Return the [x, y] coordinate for the center point of the cell that contains the specified text.  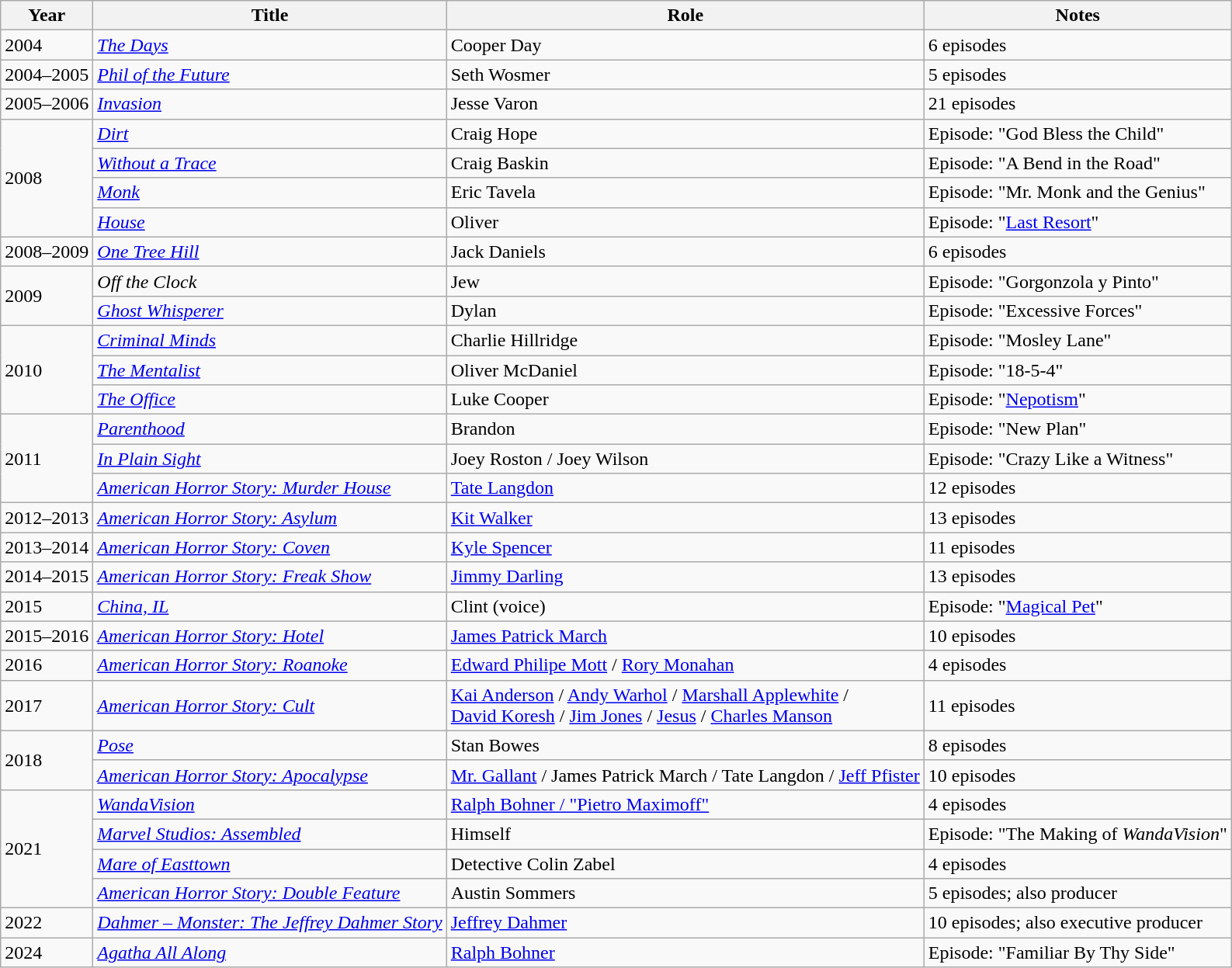
Parenthood [270, 429]
Episode: "God Bless the Child" [1078, 134]
American Horror Story: Hotel [270, 636]
Cooper Day [685, 45]
Oliver McDaniel [685, 370]
Charlie Hillridge [685, 340]
2016 [47, 665]
China, IL [270, 606]
Kit Walker [685, 518]
Off the Clock [270, 281]
In Plain Sight [270, 459]
Criminal Minds [270, 340]
Year [47, 16]
Jew [685, 281]
Pose [270, 745]
Dahmer – Monster: The Jeffrey Dahmer Story [270, 923]
Mr. Gallant / James Patrick March / Tate Langdon / Jeff Pfister [685, 775]
Dirt [270, 134]
8 episodes [1078, 745]
Marvel Studios: Assembled [270, 834]
House [270, 222]
2005–2006 [47, 104]
Kyle Spencer [685, 547]
2004–2005 [47, 75]
2021 [47, 848]
5 episodes [1078, 75]
Episode: "Excessive Forces" [1078, 311]
The Days [270, 45]
2024 [47, 952]
10 episodes; also executive producer [1078, 923]
The Mentalist [270, 370]
Title [270, 16]
American Horror Story: Roanoke [270, 665]
Episode: "18-5-4" [1078, 370]
WandaVision [270, 804]
The Office [270, 400]
Tate Langdon [685, 488]
2009 [47, 296]
Episode: "Magical Pet" [1078, 606]
Craig Baskin [685, 163]
Agatha All Along [270, 952]
Ralph Bohner / "Pietro Maximoff" [685, 804]
Ralph Bohner [685, 952]
Invasion [270, 104]
Jeffrey Dahmer [685, 923]
Luke Cooper [685, 400]
Jimmy Darling [685, 577]
21 episodes [1078, 104]
Episode: "Mr. Monk and the Genius" [1078, 193]
2015 [47, 606]
2013–2014 [47, 547]
Mare of Easttown [270, 864]
Edward Philipe Mott / Rory Monahan [685, 665]
Phil of the Future [270, 75]
2015–2016 [47, 636]
Notes [1078, 16]
Role [685, 16]
Joey Roston / Joey Wilson [685, 459]
2017 [47, 705]
Oliver [685, 222]
American Horror Story: Murder House [270, 488]
James Patrick March [685, 636]
Himself [685, 834]
Episode: "Mosley Lane" [1078, 340]
Episode: "A Bend in the Road" [1078, 163]
American Horror Story: Double Feature [270, 893]
Episode: "Familiar By Thy Side" [1078, 952]
American Horror Story: Asylum [270, 518]
Episode: "Gorgonzola y Pinto" [1078, 281]
Episode: "Crazy Like a Witness" [1078, 459]
2022 [47, 923]
American Horror Story: Cult [270, 705]
Monk [270, 193]
Dylan [685, 311]
American Horror Story: Coven [270, 547]
12 episodes [1078, 488]
Episode: "Last Resort" [1078, 222]
Ghost Whisperer [270, 311]
2010 [47, 370]
2011 [47, 459]
Austin Sommers [685, 893]
Without a Trace [270, 163]
Episode: "The Making of WandaVision" [1078, 834]
2014–2015 [47, 577]
Clint (voice) [685, 606]
Stan Bowes [685, 745]
One Tree Hill [270, 252]
2004 [47, 45]
Episode: "New Plan" [1078, 429]
2008 [47, 178]
Craig Hope [685, 134]
Episode: "Nepotism" [1078, 400]
Eric Tavela [685, 193]
5 episodes; also producer [1078, 893]
Detective Colin Zabel [685, 864]
Jack Daniels [685, 252]
2012–2013 [47, 518]
Brandon [685, 429]
Kai Anderson / Andy Warhol / Marshall Applewhite /David Koresh / Jim Jones / Jesus / Charles Manson [685, 705]
American Horror Story: Freak Show [270, 577]
2008–2009 [47, 252]
Jesse Varon [685, 104]
Seth Wosmer [685, 75]
2018 [47, 760]
American Horror Story: Apocalypse [270, 775]
